Search for the cell housing the specified text and yield its (X, Y) center coordinate. 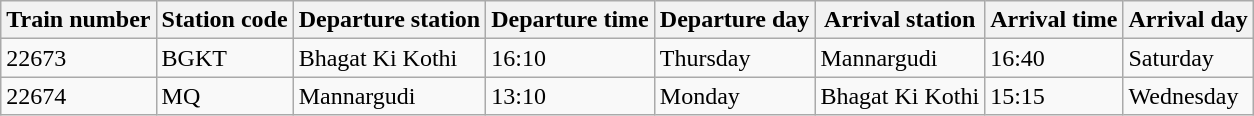
13:10 (570, 96)
22673 (78, 58)
Saturday (1188, 58)
Arrival time (1054, 20)
16:10 (570, 58)
Arrival station (900, 20)
Thursday (734, 58)
Departure station (390, 20)
Monday (734, 96)
Wednesday (1188, 96)
Departure time (570, 20)
22674 (78, 96)
Departure day (734, 20)
15:15 (1054, 96)
BGKT (224, 58)
Train number (78, 20)
Station code (224, 20)
16:40 (1054, 58)
Arrival day (1188, 20)
MQ (224, 96)
